Detect which cell encompasses the target text, then output its (x, y) center coordinate. 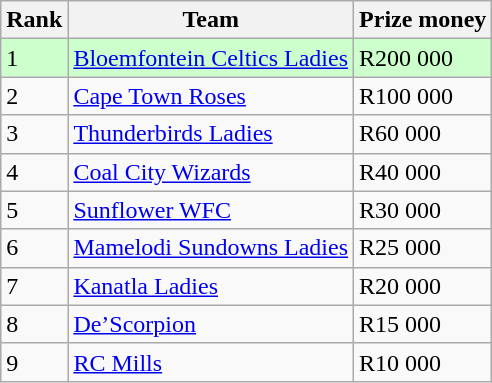
Mamelodi Sundowns Ladies (211, 248)
2 (34, 96)
Sunflower WFC (211, 210)
7 (34, 286)
R15 000 (423, 324)
De’Scorpion (211, 324)
R25 000 (423, 248)
R60 000 (423, 134)
Thunderbirds Ladies (211, 134)
6 (34, 248)
Bloemfontein Celtics Ladies (211, 58)
Team (211, 20)
9 (34, 362)
Prize money (423, 20)
Cape Town Roses (211, 96)
8 (34, 324)
1 (34, 58)
RC Mills (211, 362)
R200 000 (423, 58)
R100 000 (423, 96)
R40 000 (423, 172)
5 (34, 210)
Rank (34, 20)
R10 000 (423, 362)
4 (34, 172)
R30 000 (423, 210)
3 (34, 134)
Kanatla Ladies (211, 286)
Coal City Wizards (211, 172)
R20 000 (423, 286)
